Return the (x, y) coordinate for the center point of the cell that contains the specified text.  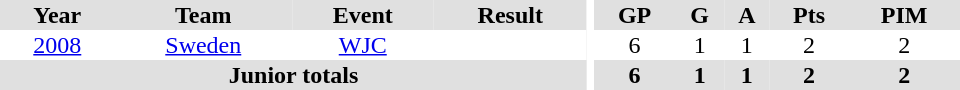
PIM (904, 15)
Team (204, 15)
Event (363, 15)
A (747, 15)
Result (511, 15)
2008 (58, 45)
Junior totals (294, 75)
Pts (810, 15)
Sweden (204, 45)
GP (635, 15)
WJC (363, 45)
G (700, 15)
Year (58, 15)
